Pinpoint the cell where the given text exists, returning its (X, Y) midpoint coordinate. 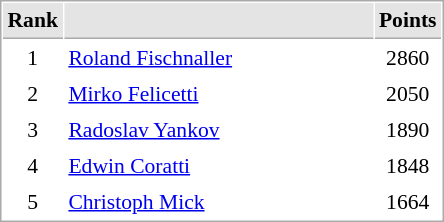
4 (32, 165)
Radoslav Yankov (218, 129)
1848 (408, 165)
2860 (408, 57)
Christoph Mick (218, 201)
Roland Fischnaller (218, 57)
2 (32, 93)
1664 (408, 201)
1890 (408, 129)
5 (32, 201)
Mirko Felicetti (218, 93)
Points (408, 21)
3 (32, 129)
Rank (32, 21)
2050 (408, 93)
Edwin Coratti (218, 165)
1 (32, 57)
